Determine the [X, Y] coordinate at the center of the cell enclosing the given text.  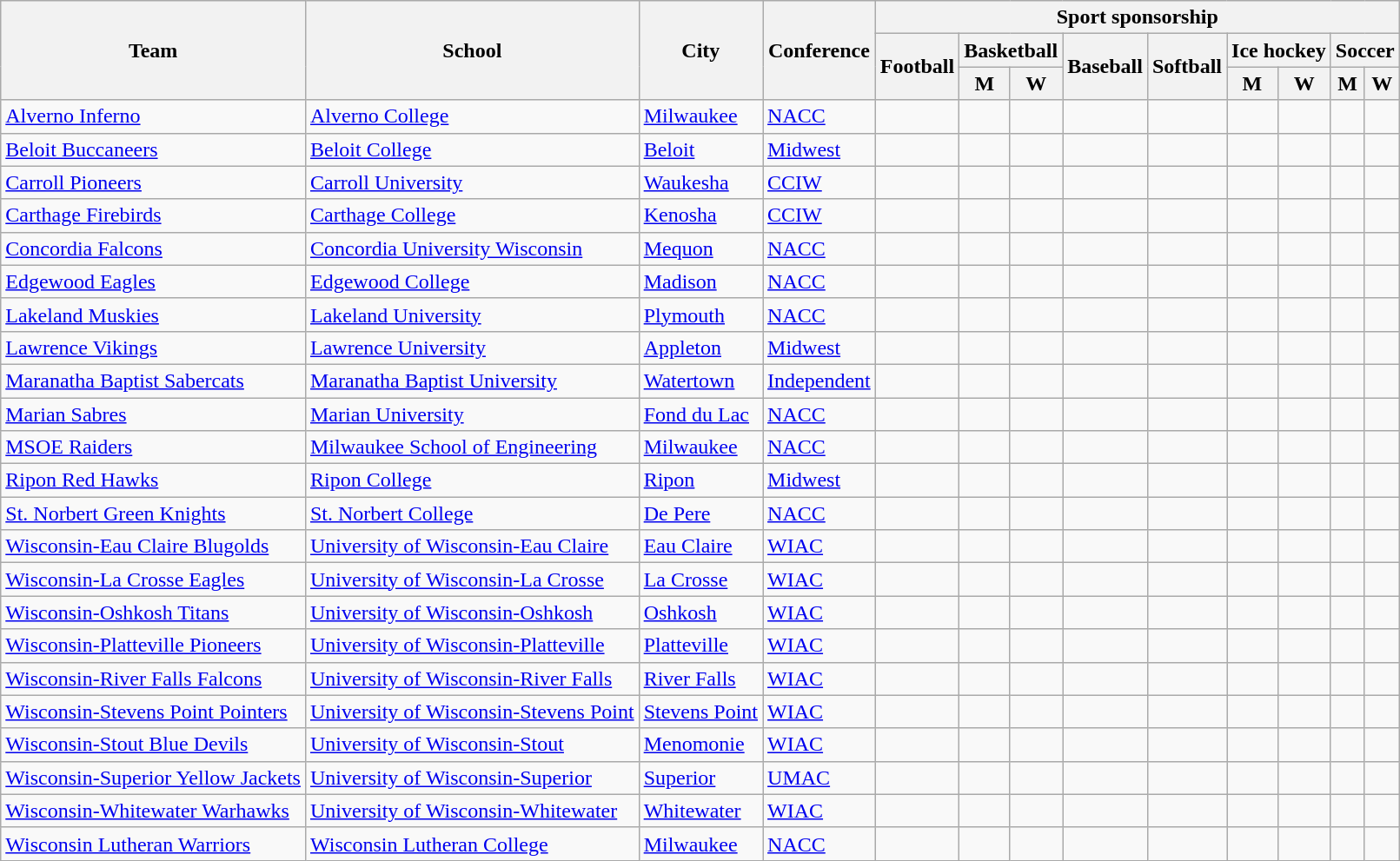
University of Wisconsin-Stout [472, 745]
Oshkosh [700, 613]
Marian University [472, 414]
Eau Claire [700, 546]
Waukesha [700, 182]
University of Wisconsin-Eau Claire [472, 546]
Wisconsin-Oshkosh Titans [153, 613]
Lakeland University [472, 315]
Maranatha Baptist University [472, 381]
School [472, 50]
Wisconsin-La Crosse Eagles [153, 580]
Milwaukee School of Engineering [472, 447]
Softball [1187, 67]
Superior [700, 778]
Wisconsin-Superior Yellow Jackets [153, 778]
Carthage Firebirds [153, 215]
Sport sponsorship [1137, 17]
Wisconsin-Whitewater Warhawks [153, 811]
UMAC [819, 778]
Conference [819, 50]
Ice hockey [1279, 50]
Carthage College [472, 215]
Lawrence Vikings [153, 348]
Ripon Red Hawks [153, 480]
Edgewood Eagles [153, 281]
Independent [819, 381]
Wisconsin-Eau Claire Blugolds [153, 546]
Lawrence University [472, 348]
Madison [700, 281]
Stevens Point [700, 712]
Basketball [1012, 50]
University of Wisconsin-Superior [472, 778]
Menomonie [700, 745]
University of Wisconsin-Platteville [472, 646]
Wisconsin-Stevens Point Pointers [153, 712]
University of Wisconsin-Stevens Point [472, 712]
Wisconsin-Stout Blue Devils [153, 745]
MSOE Raiders [153, 447]
Concordia Falcons [153, 248]
River Falls [700, 679]
Plymouth [700, 315]
Wisconsin-Platteville Pioneers [153, 646]
Carroll Pioneers [153, 182]
St. Norbert Green Knights [153, 513]
Beloit Buccaneers [153, 149]
Soccer [1364, 50]
Baseball [1105, 67]
Beloit College [472, 149]
Concordia University Wisconsin [472, 248]
Beloit [700, 149]
University of Wisconsin-Whitewater [472, 811]
Ripon College [472, 480]
Kenosha [700, 215]
City [700, 50]
Wisconsin Lutheran Warriors [153, 844]
Carroll University [472, 182]
Fond du Lac [700, 414]
University of Wisconsin-La Crosse [472, 580]
Mequon [700, 248]
St. Norbert College [472, 513]
De Pere [700, 513]
Wisconsin-River Falls Falcons [153, 679]
La Crosse [700, 580]
Edgewood College [472, 281]
Maranatha Baptist Sabercats [153, 381]
Wisconsin Lutheran College [472, 844]
University of Wisconsin-River Falls [472, 679]
Marian Sabres [153, 414]
Platteville [700, 646]
Football [917, 67]
Team [153, 50]
Watertown [700, 381]
Lakeland Muskies [153, 315]
University of Wisconsin-Oshkosh [472, 613]
Whitewater [700, 811]
Ripon [700, 480]
Appleton [700, 348]
Alverno Inferno [153, 116]
Alverno College [472, 116]
